Output the (x, y) coordinate of the center of the cell containing the given text.  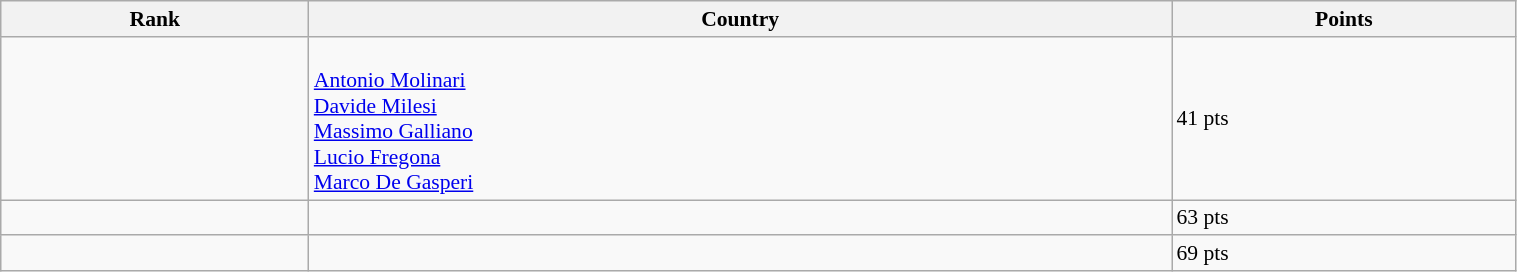
69 pts (1344, 254)
Rank (155, 19)
41 pts (1344, 118)
Country (740, 19)
Points (1344, 19)
Antonio MolinariDavide MilesiMassimo GallianoLucio FregonaMarco De Gasperi (740, 118)
63 pts (1344, 218)
